Pinpoint the cell where the given text exists, returning its [X, Y] midpoint coordinate. 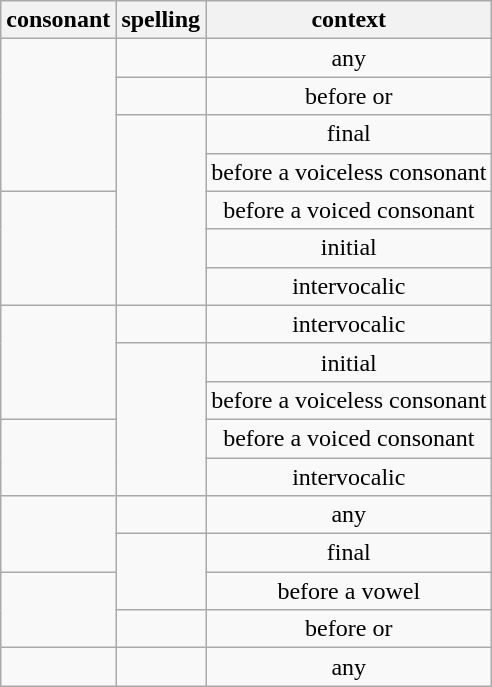
consonant [58, 20]
spelling [161, 20]
context [349, 20]
before a vowel [349, 591]
